Return the (X, Y) coordinate for the center point of the cell that contains the specified text.  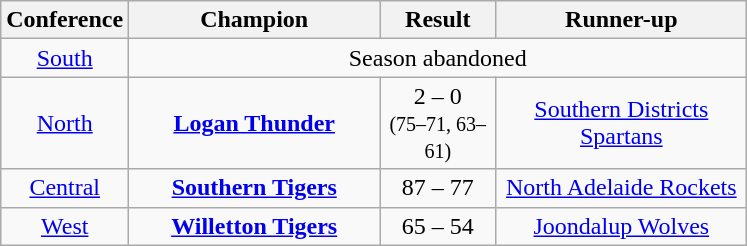
North Adelaide Rockets (622, 188)
Runner-up (622, 20)
Willetton Tigers (254, 226)
Season abandoned (438, 58)
Central (65, 188)
Logan Thunder (254, 123)
Joondalup Wolves (622, 226)
Result (438, 20)
North (65, 123)
Conference (65, 20)
South (65, 58)
Southern Districts Spartans (622, 123)
Southern Tigers (254, 188)
2 – 0(75–71, 63–61) (438, 123)
87 – 77 (438, 188)
65 – 54 (438, 226)
Champion (254, 20)
West (65, 226)
